Extract the (X, Y) coordinate from the center of the cell holding the provided text.  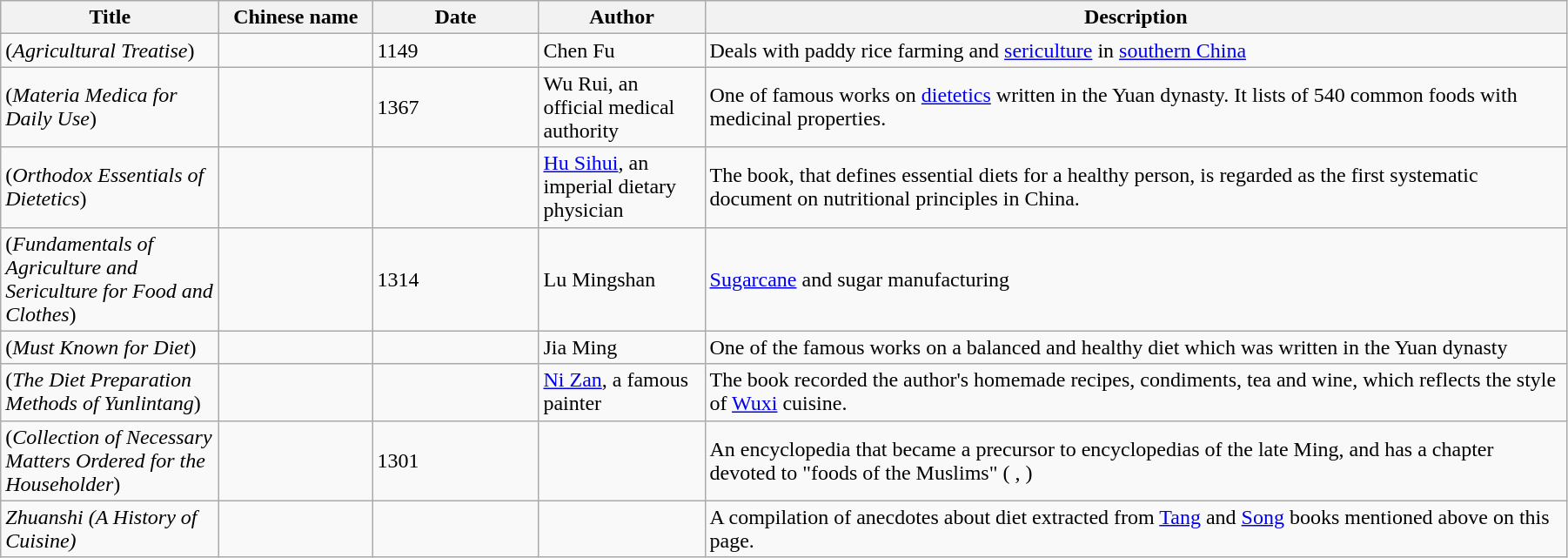
The book recorded the author's homemade recipes, condiments, tea and wine, which reflects the style of Wuxi cuisine. (1136, 392)
1367 (456, 107)
One of famous works on dietetics written in the Yuan dynasty. It lists of 540 common foods with medicinal properties. (1136, 107)
(Collection of Necessary Matters Ordered for the Householder) (110, 461)
The book, that defines essential diets for a healthy person, is regarded as the first systematic document on nutritional principles in China. (1136, 187)
(Agricultural Treatise) (110, 50)
Date (456, 17)
(The Diet Preparation Methods of Yunlintang) (110, 392)
1301 (456, 461)
Wu Rui, an official medical authority (621, 107)
Ni Zan, a famous painter (621, 392)
One of the famous works on a balanced and healthy diet which was written in the Yuan dynasty (1136, 347)
Chinese name (296, 17)
An encyclopedia that became a precursor to encyclopedias of the late Ming, and has a chapter devoted to "foods of the Muslims" ( , ) (1136, 461)
(Materia Medica for Daily Use) (110, 107)
1314 (456, 279)
(Orthodox Essentials of Dietetics) (110, 187)
Deals with paddy rice farming and sericulture in southern China (1136, 50)
1149 (456, 50)
Title (110, 17)
(Fundamentals of Agriculture and Sericulture for Food and Clothes) (110, 279)
(Must Known for Diet) (110, 347)
Zhuanshi (A History of Cuisine) (110, 529)
Hu Sihui, an imperial dietary physician (621, 187)
Chen Fu (621, 50)
Jia Ming (621, 347)
A compilation of anecdotes about diet extracted from Tang and Song books mentioned above on this page. (1136, 529)
Description (1136, 17)
Sugarcane and sugar manufacturing (1136, 279)
Lu Mingshan (621, 279)
Author (621, 17)
